Return (x, y) of the center of cell containing provided text 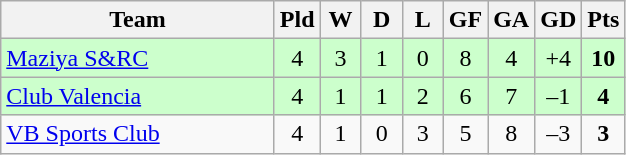
Pld (297, 20)
+4 (558, 58)
10 (604, 58)
–3 (558, 134)
Club Valencia (138, 96)
W (340, 20)
Maziya S&RC (138, 58)
Team (138, 20)
GD (558, 20)
5 (465, 134)
7 (512, 96)
L (422, 20)
VB Sports Club (138, 134)
GF (465, 20)
6 (465, 96)
D (382, 20)
GA (512, 20)
Pts (604, 20)
–1 (558, 96)
2 (422, 96)
